Output the (X, Y) coordinate of the center of the cell containing the given text.  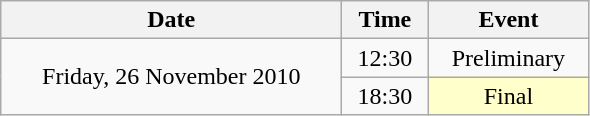
Date (172, 20)
Time (385, 20)
Final (508, 96)
Preliminary (508, 58)
Friday, 26 November 2010 (172, 77)
Event (508, 20)
18:30 (385, 96)
12:30 (385, 58)
